Determine the (X, Y) coordinate at the center of the cell enclosing the given text.  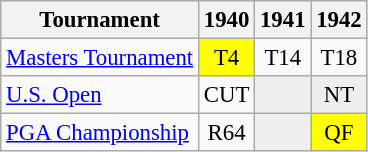
CUT (227, 95)
1942 (339, 20)
PGA Championship (100, 133)
T4 (227, 58)
Tournament (100, 20)
NT (339, 95)
T14 (283, 58)
R64 (227, 133)
QF (339, 133)
1940 (227, 20)
Masters Tournament (100, 58)
T18 (339, 58)
U.S. Open (100, 95)
1941 (283, 20)
